From the cell containing the given text, extract its center point as (X, Y) coordinate. 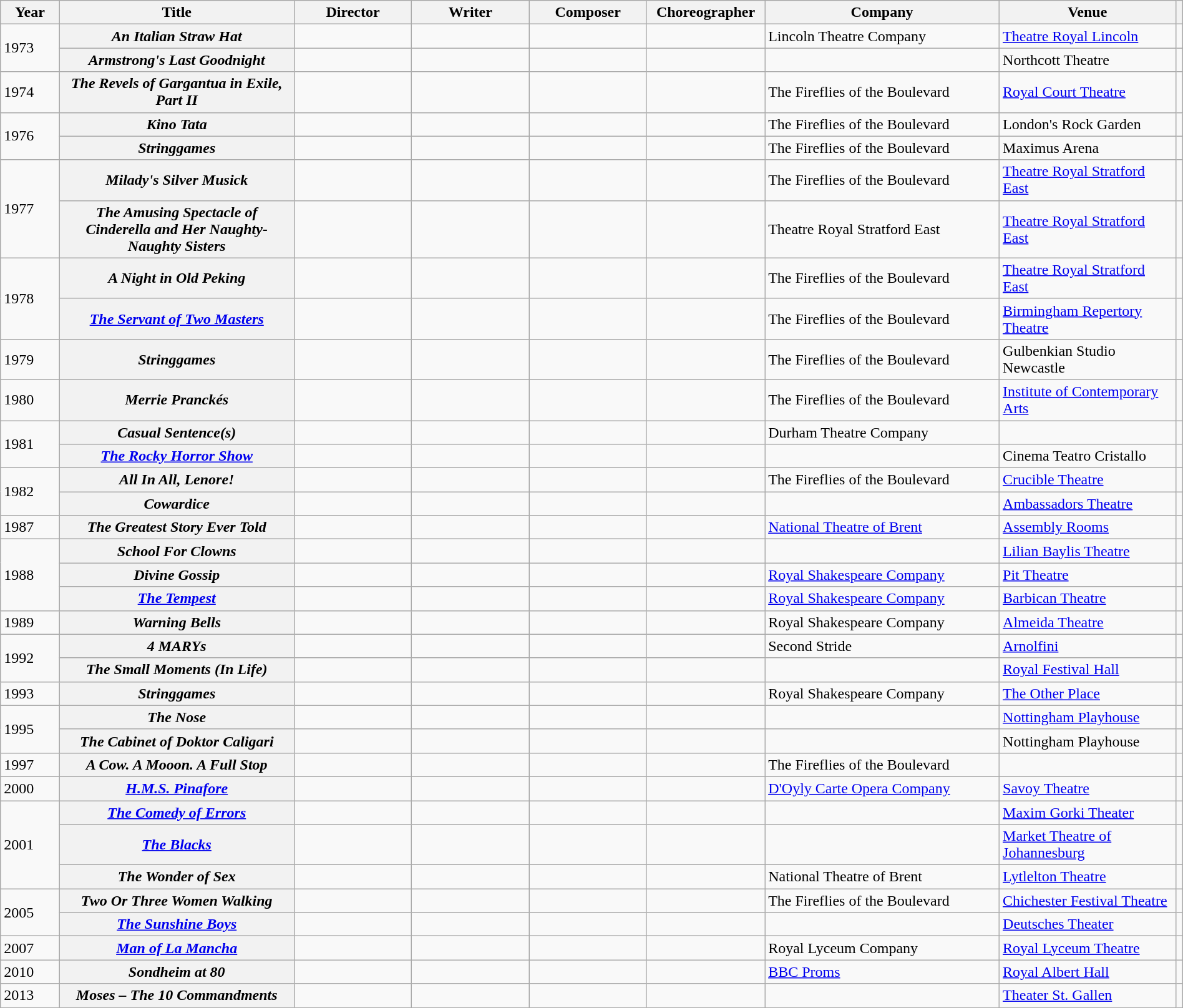
Merrie Pranckés (177, 399)
Director (353, 12)
1978 (30, 298)
The Rocky Horror Show (177, 456)
Royal Lyceum Theatre (1088, 948)
1981 (30, 444)
Venue (1088, 12)
2005 (30, 913)
2013 (30, 996)
The Small Moments (In Life) (177, 670)
Maximus Arena (1088, 148)
Two Or Three Women Walking (177, 901)
The Nose (177, 717)
Composer (588, 12)
1980 (30, 399)
Almeida Theatre (1088, 622)
The Sunshine Boys (177, 924)
2007 (30, 948)
2010 (30, 972)
Arnolfini (1088, 646)
Cinema Teatro Cristallo (1088, 456)
The Amusing Spectacle of Cinderella and Her Naughty-Naughty Sisters (177, 229)
Maxim Gorki Theater (1088, 812)
Lincoln Theatre Company (882, 36)
D'Oyly Carte Opera Company (882, 788)
Theater St. Gallen (1088, 996)
Theatre Royal Lincoln (1088, 36)
Second Stride (882, 646)
2000 (30, 788)
Deutsches Theater (1088, 924)
Sondheim at 80 (177, 972)
Crucible Theatre (1088, 480)
Chichester Festival Theatre (1088, 901)
Year (30, 12)
Warning Bells (177, 622)
Casual Sentence(s) (177, 433)
Royal Lyceum Company (882, 948)
1997 (30, 765)
Milady's Silver Musick (177, 180)
2001 (30, 844)
Institute of Contemporary Arts (1088, 399)
Choreographer (705, 12)
The Servant of Two Masters (177, 318)
1982 (30, 492)
1973 (30, 48)
The Wonder of Sex (177, 877)
1979 (30, 360)
Man of La Mancha (177, 948)
Market Theatre of Johannesburg (1088, 845)
Moses – The 10 Commandments (177, 996)
1977 (30, 208)
1992 (30, 658)
1995 (30, 729)
A Night in Old Peking (177, 278)
Royal Court Theatre (1088, 92)
Assembly Rooms (1088, 527)
Kino Tata (177, 124)
The Revels of Gargantua in Exile, Part II (177, 92)
Royal Festival Hall (1088, 670)
Lilian Baylis Theatre (1088, 551)
4 MARYs (177, 646)
An Italian Straw Hat (177, 36)
London's Rock Garden (1088, 124)
Lytlelton Theatre (1088, 877)
Durham Theatre Company (882, 433)
1988 (30, 575)
H.M.S. Pinafore (177, 788)
Title (177, 12)
1993 (30, 693)
School For Clowns (177, 551)
Armstrong's Last Goodnight (177, 60)
Royal Albert Hall (1088, 972)
Ambassadors Theatre (1088, 504)
1989 (30, 622)
Birmingham Repertory Theatre (1088, 318)
The Blacks (177, 845)
1974 (30, 92)
The Tempest (177, 599)
A Cow. A Mooon. A Full Stop (177, 765)
1976 (30, 136)
All In All, Lenore! (177, 480)
Gulbenkian Studio Newcastle (1088, 360)
The Other Place (1088, 693)
Writer (470, 12)
Cowardice (177, 504)
Company (882, 12)
The Greatest Story Ever Told (177, 527)
The Comedy of Errors (177, 812)
The Cabinet of Doktor Caligari (177, 741)
Savoy Theatre (1088, 788)
BBC Proms (882, 972)
Divine Gossip (177, 575)
1987 (30, 527)
Barbican Theatre (1088, 599)
Pit Theatre (1088, 575)
Northcott Theatre (1088, 60)
